Output the [X, Y] coordinate of the center of the cell containing the given text.  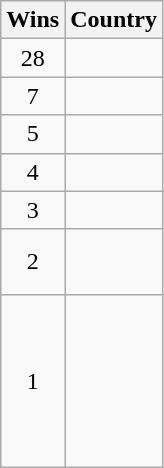
Wins [33, 20]
2 [33, 262]
5 [33, 134]
1 [33, 380]
Country [114, 20]
28 [33, 58]
4 [33, 172]
7 [33, 96]
3 [33, 210]
